Provide the [x, y] coordinate of the cell's center where the given text is located.  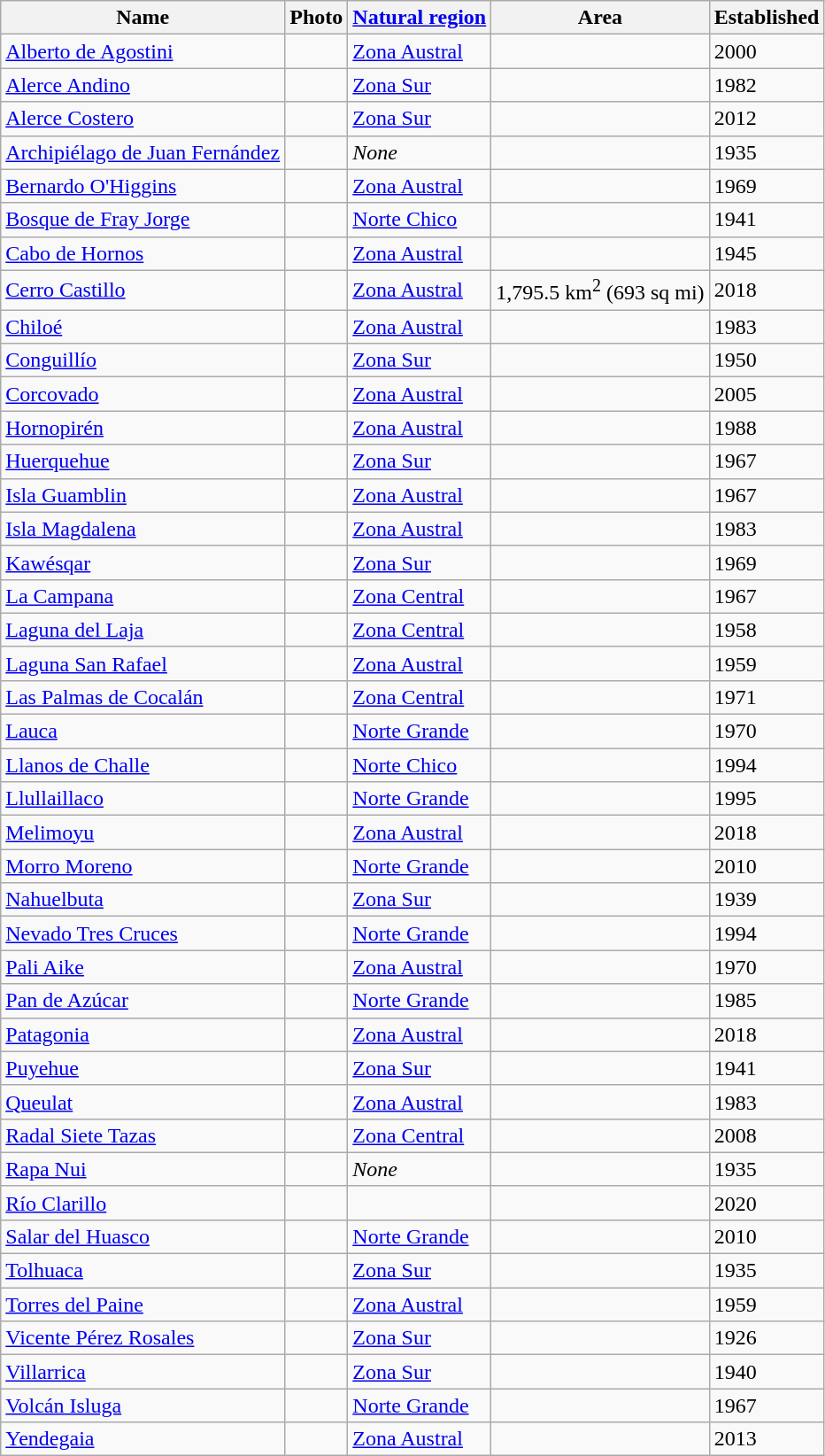
Name [143, 18]
1,795.5 km2 (693 sq mi) [600, 290]
1926 [767, 1338]
Morro Moreno [143, 866]
2013 [767, 1439]
Laguna San Rafael [143, 663]
Corcovado [143, 394]
Cabo de Hornos [143, 253]
Chiloé [143, 327]
Llanos de Challe [143, 765]
Archipiélago de Juan Fernández [143, 152]
Photo [317, 18]
Radal Siete Tazas [143, 1135]
Isla Guamblin [143, 495]
Hornopirén [143, 428]
Isla Magdalena [143, 529]
Torres del Paine [143, 1305]
1940 [767, 1372]
Nevado Tres Cruces [143, 933]
Alberto de Agostini [143, 51]
Laguna del Laja [143, 630]
Lauca [143, 732]
1945 [767, 253]
2008 [767, 1135]
Bosque de Fray Jorge [143, 220]
1950 [767, 360]
Villarrica [143, 1372]
Natural region [420, 18]
2020 [767, 1203]
2000 [767, 51]
Cerro Castillo [143, 290]
1995 [767, 799]
1971 [767, 697]
Yendegaia [143, 1439]
2005 [767, 394]
Puyehue [143, 1068]
Bernardo O'Higgins [143, 186]
Alerce Costero [143, 119]
Las Palmas de Cocalán [143, 697]
Volcán Isluga [143, 1406]
2012 [767, 119]
1985 [767, 1001]
1939 [767, 900]
Huerquehue [143, 461]
Patagonia [143, 1034]
Conguillío [143, 360]
Nahuelbuta [143, 900]
Salar del Huasco [143, 1236]
Established [767, 18]
Queulat [143, 1102]
Pan de Azúcar [143, 1001]
Melimoyu [143, 833]
Pali Aike [143, 967]
Vicente Pérez Rosales [143, 1338]
Tolhuaca [143, 1271]
Río Clarillo [143, 1203]
1958 [767, 630]
Alerce Andino [143, 85]
Area [600, 18]
Llullaillaco [143, 799]
1988 [767, 428]
Kawésqar [143, 562]
La Campana [143, 596]
1982 [767, 85]
Rapa Nui [143, 1169]
